Search for the cell housing the specified text and yield its (x, y) center coordinate. 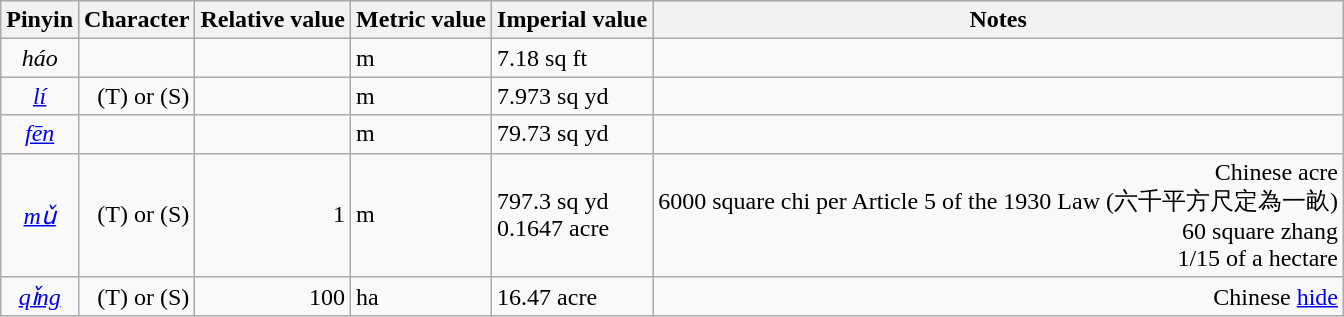
1 (273, 215)
fēn (40, 134)
mǔ (40, 215)
Pinyin (40, 20)
7.973 sq yd (572, 96)
qǐng (40, 297)
háo (40, 58)
Notes (998, 20)
Character (137, 20)
Chinese hide (998, 297)
Metric value (422, 20)
Relative value (273, 20)
7.18 sq ft (572, 58)
100 (273, 297)
79.73 sq yd (572, 134)
lí (40, 96)
797.3 sq yd0.1647 acre (572, 215)
ha (422, 297)
Imperial value (572, 20)
16.47 acre (572, 297)
Chinese acre6000 square chi per Article 5 of the 1930 Law (六千平方尺定為一畝)60 square zhang1/15 of a hectare (998, 215)
